Find where the given text appears and provide that cell's center as (x, y) coordinate. 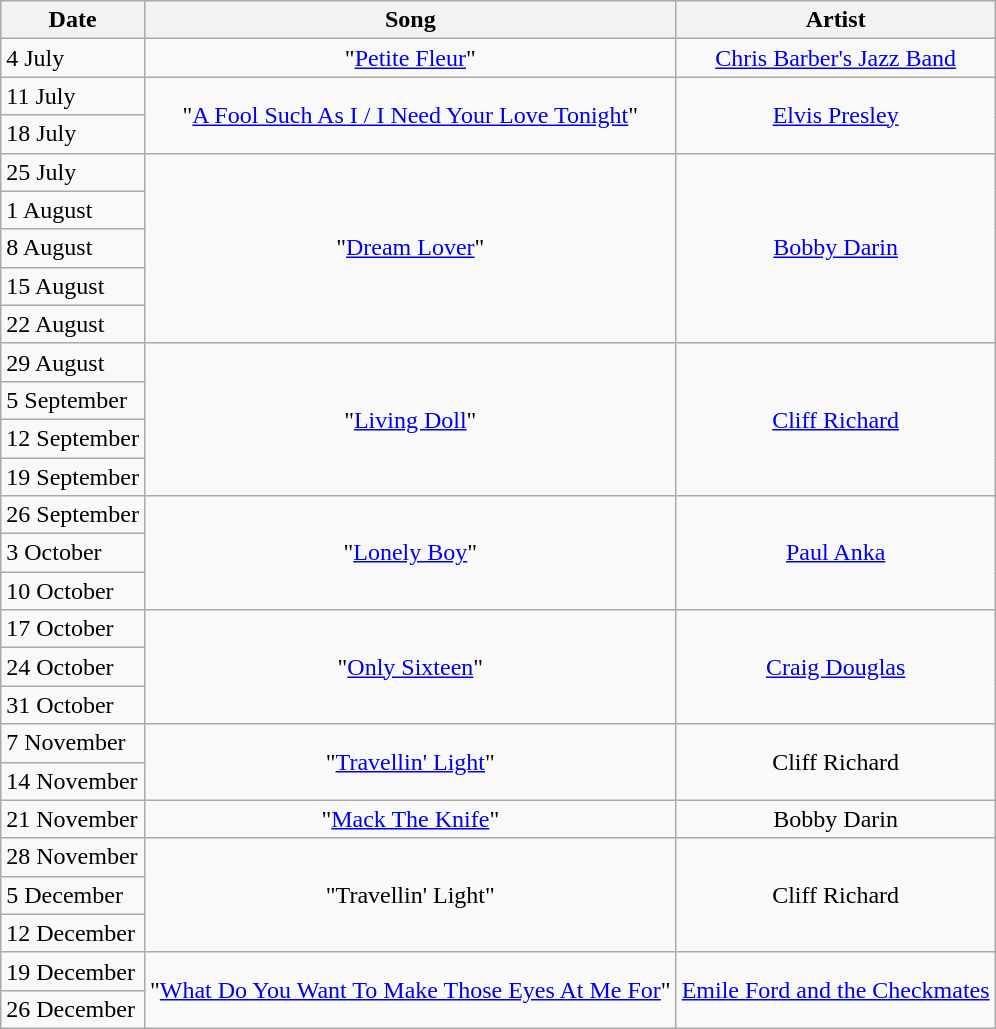
Craig Douglas (836, 667)
22 August (73, 324)
Artist (836, 20)
Chris Barber's Jazz Band (836, 58)
Date (73, 20)
21 November (73, 819)
Elvis Presley (836, 115)
Paul Anka (836, 553)
3 October (73, 553)
"Petite Fleur" (410, 58)
18 July (73, 134)
7 November (73, 743)
31 October (73, 705)
26 September (73, 515)
24 October (73, 667)
4 July (73, 58)
"What Do You Want To Make Those Eyes At Me For" (410, 990)
"Mack The Knife" (410, 819)
"Dream Lover" (410, 248)
Emile Ford and the Checkmates (836, 990)
Song (410, 20)
19 September (73, 477)
"A Fool Such As I / I Need Your Love Tonight" (410, 115)
1 August (73, 210)
28 November (73, 857)
10 October (73, 591)
25 July (73, 172)
12 September (73, 438)
5 September (73, 400)
"Living Doll" (410, 419)
"Only Sixteen" (410, 667)
26 December (73, 1009)
"Lonely Boy" (410, 553)
8 August (73, 248)
15 August (73, 286)
17 October (73, 629)
14 November (73, 781)
11 July (73, 96)
19 December (73, 971)
5 December (73, 895)
29 August (73, 362)
12 December (73, 933)
